Pinpoint the cell where the given text exists, returning its [x, y] midpoint coordinate. 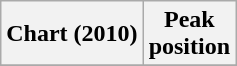
Peakposition [189, 34]
Chart (2010) [72, 34]
